Provide the [X, Y] coordinate of the cell's center where the given text is located.  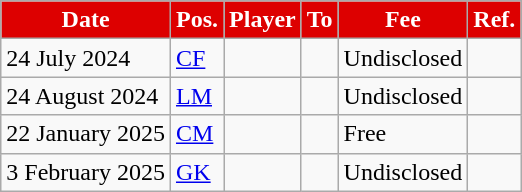
GK [196, 172]
Ref. [494, 20]
Date [86, 20]
CF [196, 58]
24 August 2024 [86, 96]
24 July 2024 [86, 58]
CM [196, 134]
Pos. [196, 20]
Fee [403, 20]
Free [403, 134]
3 February 2025 [86, 172]
22 January 2025 [86, 134]
To [320, 20]
Player [263, 20]
LM [196, 96]
